Output the (X, Y) coordinate of the center of the cell containing the given text.  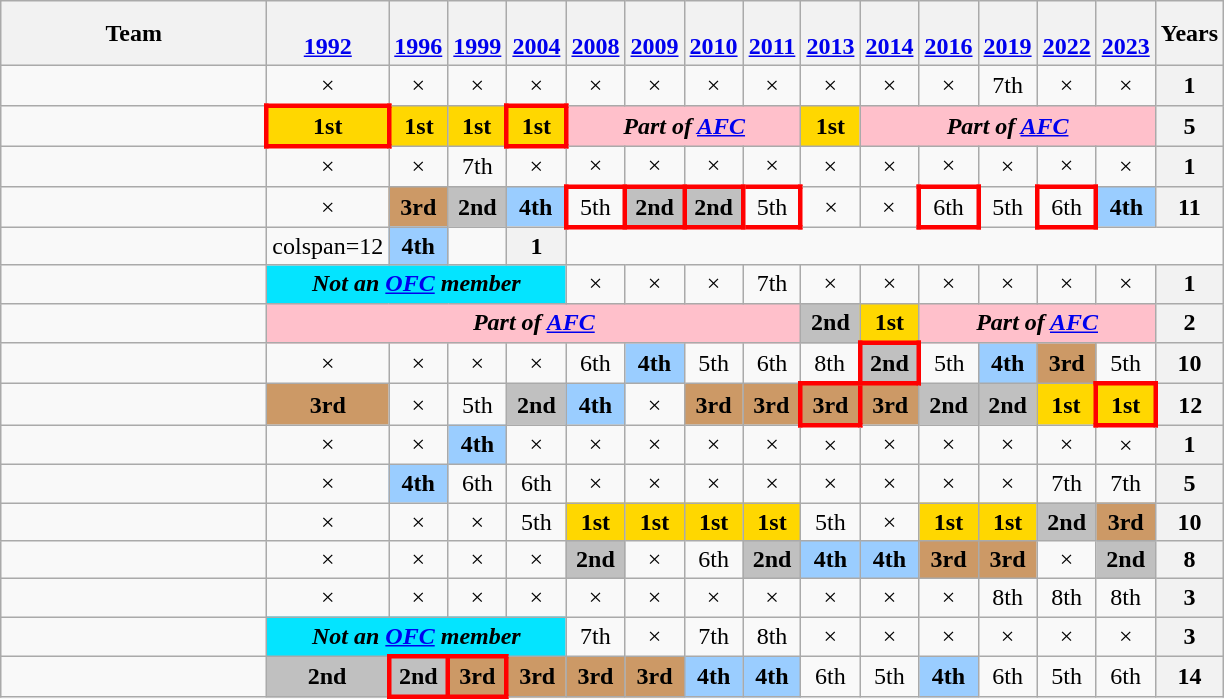
2023 (1126, 34)
2009 (654, 34)
2008 (596, 34)
2011 (772, 34)
2 (1189, 323)
11 (1189, 206)
1996 (418, 34)
1999 (478, 34)
2019 (1008, 34)
1992 (328, 34)
14 (1189, 676)
2014 (890, 34)
2010 (714, 34)
Years (1189, 34)
2016 (948, 34)
8 (1189, 560)
2004 (536, 34)
colspan=12 (328, 246)
2022 (1066, 34)
2013 (830, 34)
12 (1189, 404)
Team (134, 34)
